Return the [x, y] coordinate for the center point of the cell that contains the specified text.  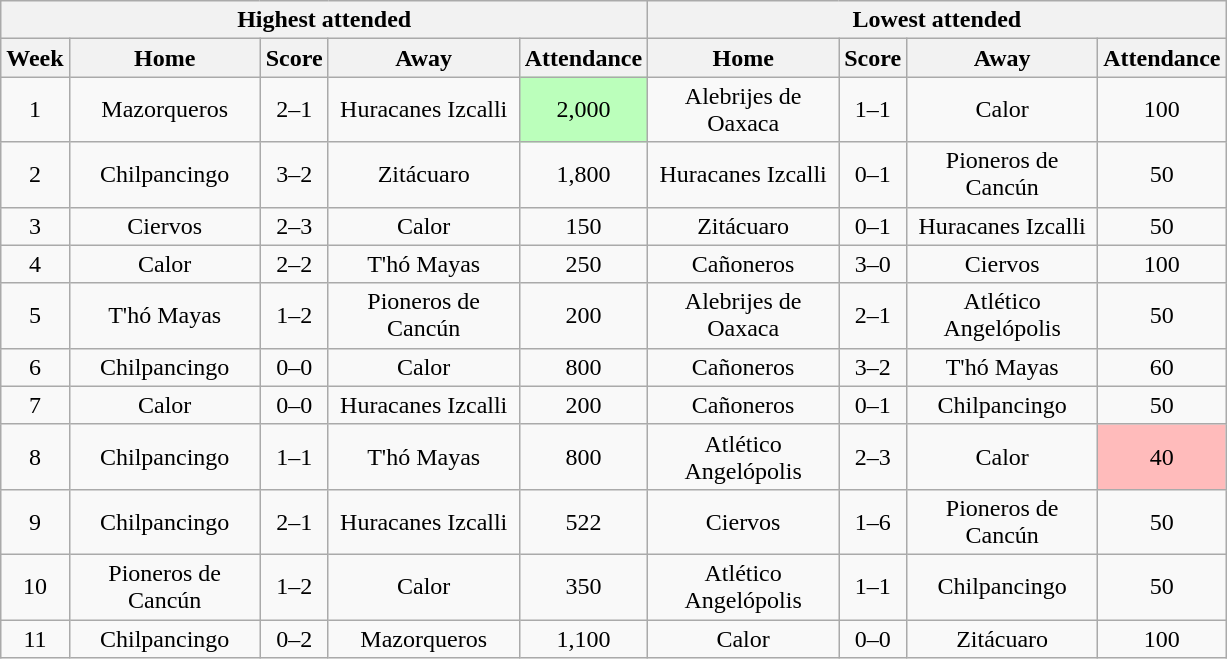
11 [35, 639]
Lowest attended [937, 20]
4 [35, 264]
10 [35, 586]
522 [583, 522]
3 [35, 226]
8 [35, 456]
3–0 [873, 264]
250 [583, 264]
Highest attended [324, 20]
6 [35, 367]
40 [1162, 456]
0–2 [294, 639]
150 [583, 226]
1 [35, 110]
2,000 [583, 110]
Week [35, 58]
2 [35, 174]
350 [583, 586]
1–6 [873, 522]
1,100 [583, 639]
1,800 [583, 174]
9 [35, 522]
2–2 [294, 264]
5 [35, 316]
7 [35, 405]
60 [1162, 367]
